Provide the (X, Y) coordinate of the cell's center where the given text is located.  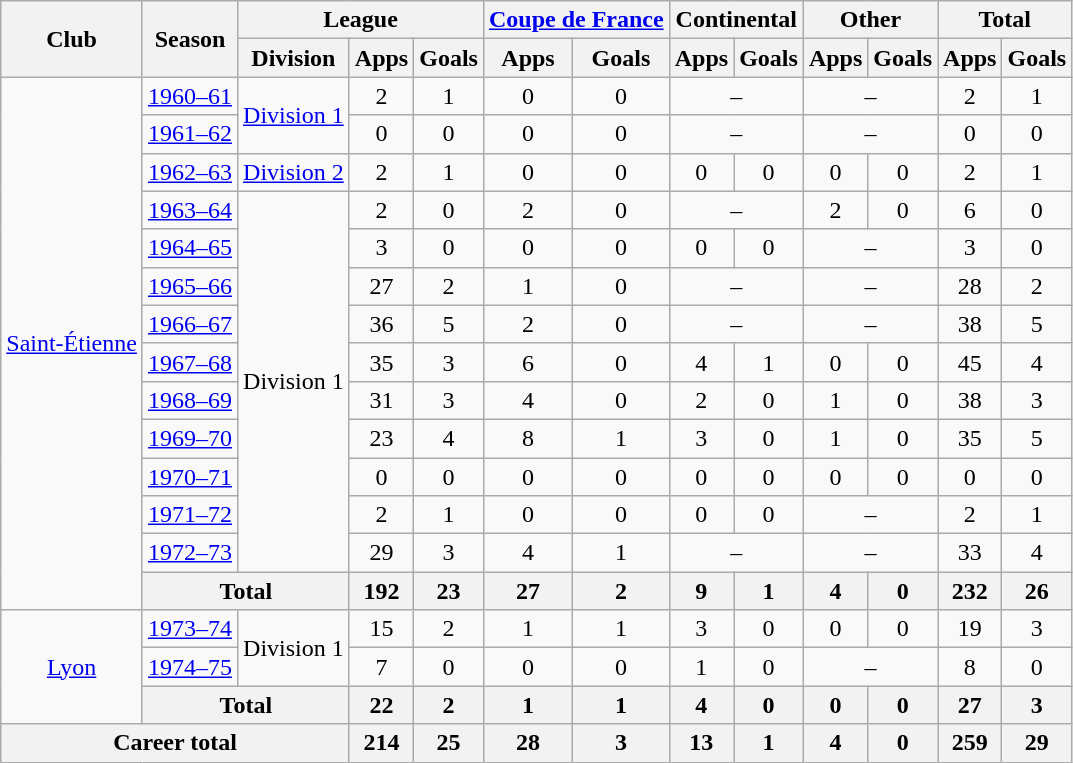
214 (381, 743)
1972–73 (190, 553)
Career total (176, 743)
Season (190, 39)
Saint-Étienne (72, 344)
Division 2 (294, 172)
1963–64 (190, 210)
1973–74 (190, 629)
15 (381, 629)
1971–72 (190, 515)
7 (381, 667)
19 (970, 629)
Other (870, 20)
26 (1037, 591)
1966–67 (190, 324)
9 (701, 591)
22 (381, 705)
259 (970, 743)
Lyon (72, 667)
1965–66 (190, 286)
13 (701, 743)
1960–61 (190, 96)
1974–75 (190, 667)
1962–63 (190, 172)
36 (381, 324)
1969–70 (190, 438)
1970–71 (190, 477)
Coupe de France (576, 20)
31 (381, 400)
1964–65 (190, 248)
Continental (736, 20)
1968–69 (190, 400)
192 (381, 591)
1967–68 (190, 362)
Club (72, 39)
232 (970, 591)
Division (294, 58)
League (361, 20)
33 (970, 553)
1961–62 (190, 134)
45 (970, 362)
25 (449, 743)
